Find where the given text appears and provide that cell's center as [X, Y] coordinate. 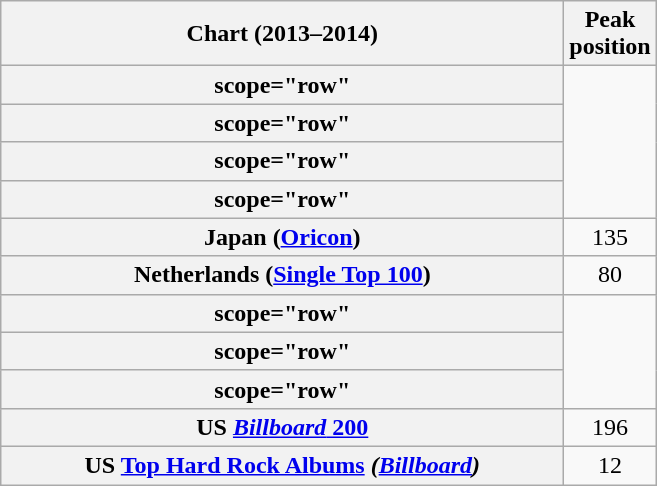
12 [610, 465]
Netherlands (Single Top 100) [282, 275]
80 [610, 275]
Japan (Oricon) [282, 237]
Chart (2013–2014) [282, 34]
135 [610, 237]
Peakposition [610, 34]
196 [610, 427]
US Top Hard Rock Albums (Billboard) [282, 465]
US Billboard 200 [282, 427]
